Identify which cell holds the provided text, then report its [X, Y] central coordinate. 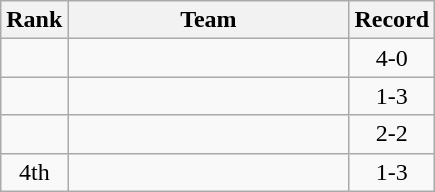
2-2 [392, 134]
4-0 [392, 58]
Team [208, 20]
Rank [34, 20]
4th [34, 172]
Record [392, 20]
